Search for the cell housing the specified text and yield its [x, y] center coordinate. 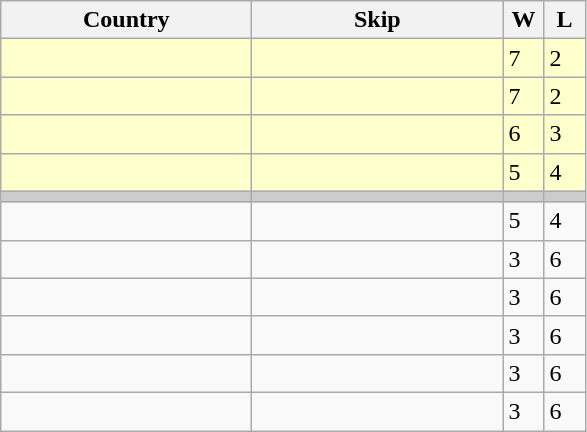
Skip [378, 20]
L [564, 20]
Country [126, 20]
W [524, 20]
